Search for the cell housing the specified text and yield its (X, Y) center coordinate. 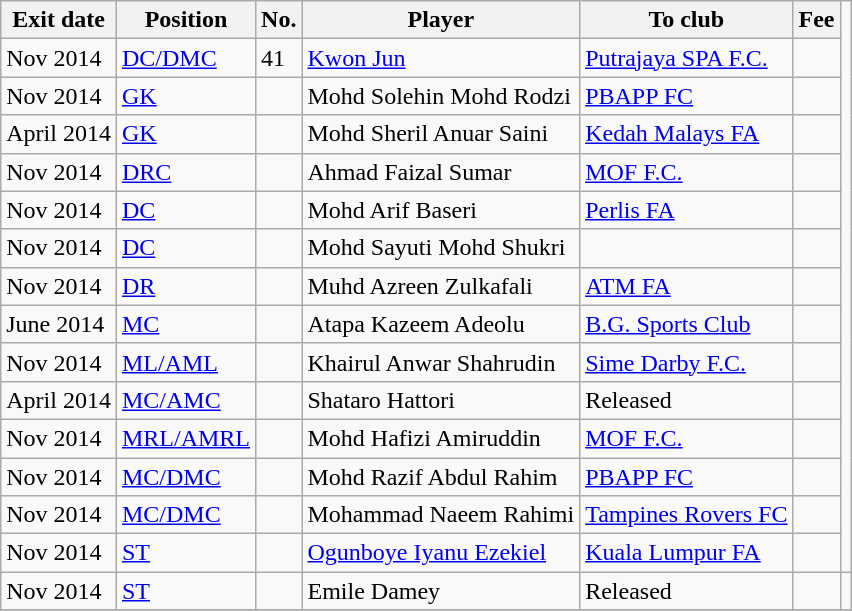
Position (186, 20)
Khairul Anwar Shahrudin (441, 362)
Putrajaya SPA F.C. (686, 58)
ATM FA (686, 286)
Mohd Arif Baseri (441, 210)
Mohd Solehin Mohd Rodzi (441, 96)
Ogunboye Iyanu Ezekiel (441, 553)
DC/DMC (186, 58)
Mohd Razif Abdul Rahim (441, 477)
Shataro Hattori (441, 400)
Kedah Malays FA (686, 134)
June 2014 (59, 324)
Kwon Jun (441, 58)
Mohammad Naeem Rahimi (441, 515)
Player (441, 20)
Atapa Kazeem Adeolu (441, 324)
ML/AML (186, 362)
Mohd Hafizi Amiruddin (441, 438)
Mohd Sayuti Mohd Shukri (441, 248)
Mohd Sheril Anuar Saini (441, 134)
Tampines Rovers FC (686, 515)
DR (186, 286)
Exit date (59, 20)
Fee (816, 20)
Kuala Lumpur FA (686, 553)
Sime Darby F.C. (686, 362)
MC/AMC (186, 400)
DRC (186, 172)
No. (279, 20)
Ahmad Faizal Sumar (441, 172)
B.G. Sports Club (686, 324)
To club (686, 20)
Emile Damey (441, 591)
MC (186, 324)
MRL/AMRL (186, 438)
41 (279, 58)
Muhd Azreen Zulkafali (441, 286)
Perlis FA (686, 210)
